Identify which cell holds the provided text, then report its [x, y] central coordinate. 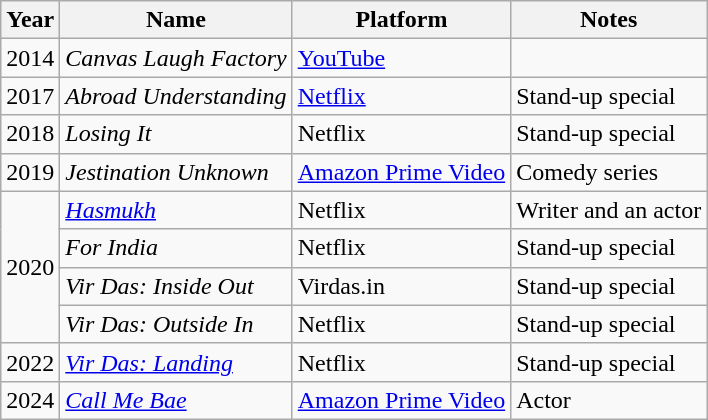
2022 [30, 362]
Vir Das: Outside In [176, 324]
Abroad Understanding [176, 96]
Losing It [176, 134]
2024 [30, 400]
2020 [30, 267]
Call Me Bae [176, 400]
Year [30, 20]
Vir Das: Inside Out [176, 286]
Hasmukh [176, 210]
2018 [30, 134]
Platform [401, 20]
Canvas Laugh Factory [176, 58]
Actor [609, 400]
Writer and an actor [609, 210]
2019 [30, 172]
Jestination Unknown [176, 172]
YouTube [401, 58]
Virdas.in [401, 286]
Comedy series [609, 172]
2017 [30, 96]
For India [176, 248]
2014 [30, 58]
Name [176, 20]
Notes [609, 20]
Vir Das: Landing [176, 362]
